Determine the [x, y] coordinate at the center of the cell enclosing the given text.  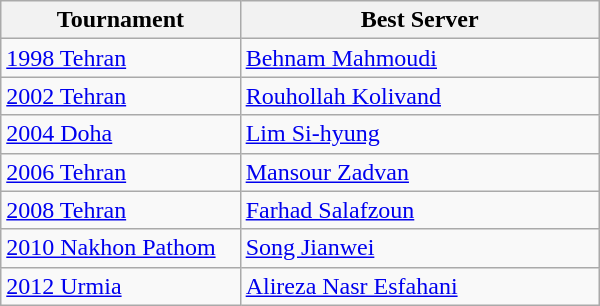
Tournament [120, 20]
Behnam Mahmoudi [420, 58]
2006 Tehran [120, 172]
Lim Si-hyung [420, 134]
2002 Tehran [120, 96]
Farhad Salafzoun [420, 210]
Rouhollah Kolivand [420, 96]
Alireza Nasr Esfahani [420, 286]
Best Server [420, 20]
2012 Urmia [120, 286]
2004 Doha [120, 134]
Song Jianwei [420, 248]
2008 Tehran [120, 210]
Mansour Zadvan [420, 172]
1998 Tehran [120, 58]
2010 Nakhon Pathom [120, 248]
